Determine the [X, Y] coordinate at the center of the cell enclosing the given text.  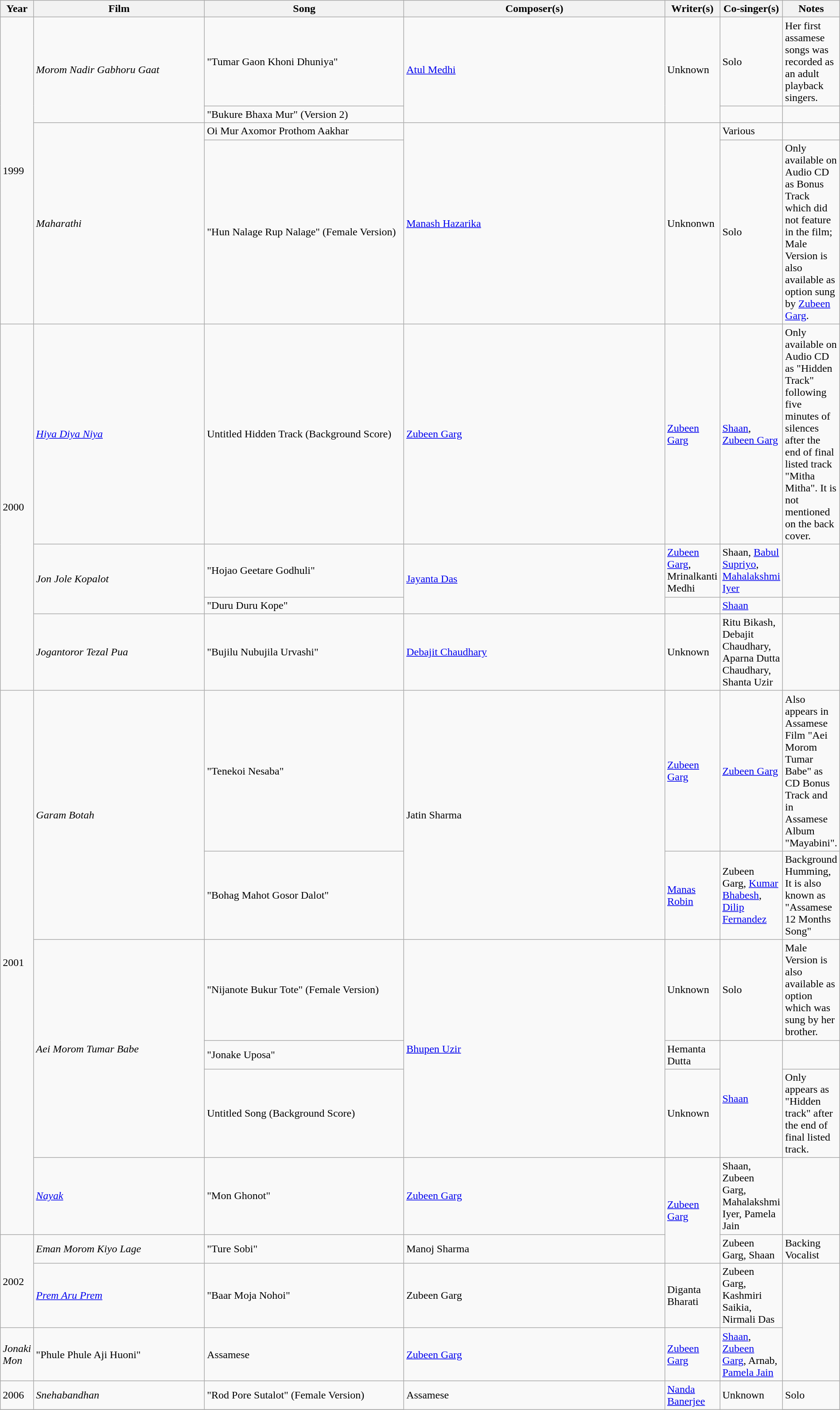
"Duru Duru Kope" [304, 605]
1999 [17, 171]
Debajit Chaudhary [534, 652]
Aei Morom Tumar Babe [119, 1048]
"Tenekoi Nesaba" [304, 771]
2000 [17, 507]
Untitled Hidden Track (Background Score) [304, 434]
Co-singer(s) [751, 9]
Film [119, 9]
Jayanta Das [534, 579]
Unknonwn [692, 223]
Eman Morom Kiyo Lage [119, 1249]
Shaan, Zubeen Garg [751, 434]
Untitled Song (Background Score) [304, 1114]
Shaan, Zubeen Garg, Mahalakshmi Iyer, Pamela Jain [751, 1196]
Zubeen Garg, Kashmiri Saikia, Nirmali Das [751, 1296]
Garam Botah [119, 815]
Hemanta Dutta [692, 1055]
Manas Robin [692, 895]
Only appears as "Hidden track" after the end of final listed track. [812, 1114]
Writer(s) [692, 9]
Bhupen Uzir [534, 1048]
"Hun Nalage Rup Nalage" (Female Version) [304, 232]
Zubeen Garg, Mrinalkanti Medhi [692, 571]
Song [304, 9]
Ritu Bikash, Debajit Chaudhary, Aparna Dutta Chaudhary, Shanta Uzir [751, 652]
Diganta Bharati [692, 1296]
"Bukure Bhaxa Mur" (Version 2) [304, 114]
Her first assamese songs was recorded as an adult playback singers. [812, 62]
Backing Vocalist [812, 1249]
"Nijanote Bukur Tote" (Female Version) [304, 990]
Manoj Sharma [534, 1249]
Maharathi [119, 223]
"Rod Pore Sutalot" (Female Version) [304, 1395]
Jonaki Mon [17, 1354]
Shaan, Babul Supriyo, Mahalakshmi Iyer [751, 571]
Morom Nadir Gabhoru Gaat [119, 70]
"Ture Sobi" [304, 1249]
Atul Medhi [534, 70]
"Bujilu Nubujila Urvashi" [304, 652]
Jatin Sharma [534, 815]
Snehabandhan [119, 1395]
"Tumar Gaon Khoni Dhuniya" [304, 62]
Zubeen Garg, Shaan [751, 1249]
Nayak [119, 1196]
Oi Mur Axomor Prothom Aakhar [304, 131]
"Bohag Mahot Gosor Dalot" [304, 895]
Male Version is also available as option which was sung by her brother. [812, 990]
Background Humming, It is also known as "Assamese 12 Months Song" [812, 895]
Notes [812, 9]
Year [17, 9]
Composer(s) [534, 9]
Hiya Diya Niya [119, 434]
"Hojao Geetare Godhuli" [304, 571]
2002 [17, 1281]
Jon Jole Kopalot [119, 579]
Manash Hazarika [534, 223]
Only available on Audio CD as Bonus Track which did not feature in the film; Male Version is also available as option sung by Zubeen Garg. [812, 232]
"Mon Ghonot" [304, 1196]
2006 [17, 1395]
2001 [17, 962]
Various [751, 131]
Jogantoror Tezal Pua [119, 652]
Prem Aru Prem [119, 1296]
"Jonake Uposa" [304, 1055]
Nanda Banerjee [692, 1395]
"Baar Moja Nohoi" [304, 1296]
Zubeen Garg, Kumar Bhabesh, Dilip Fernandez [751, 895]
"Phule Phule Aji Huoni" [119, 1354]
Also appears in Assamese Film "Aei Morom Tumar Babe" as CD Bonus Track and in Assamese Album "Mayabini". [812, 771]
Shaan, Zubeen Garg, Arnab, Pamela Jain [751, 1354]
